For the text-containing cell, return its midpoint in [X, Y] coordinate format. 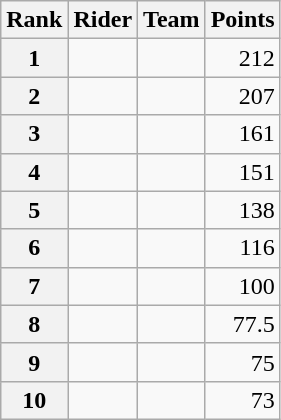
161 [242, 134]
73 [242, 400]
138 [242, 210]
5 [34, 210]
10 [34, 400]
77.5 [242, 324]
Rank [34, 20]
75 [242, 362]
6 [34, 248]
151 [242, 172]
8 [34, 324]
1 [34, 58]
Points [242, 20]
116 [242, 248]
Team [172, 20]
207 [242, 96]
7 [34, 286]
212 [242, 58]
4 [34, 172]
Rider [103, 20]
9 [34, 362]
3 [34, 134]
2 [34, 96]
100 [242, 286]
